Provide the [x, y] coordinate of the cell's center where the given text is located.  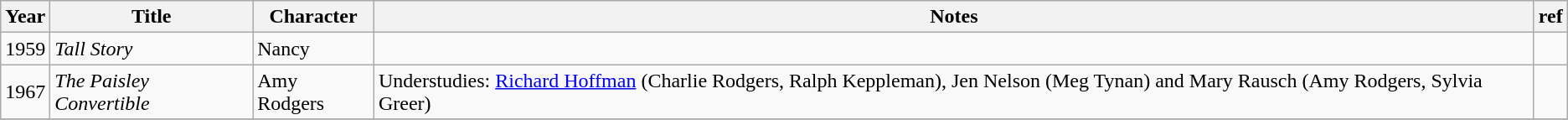
The Paisley Convertible [152, 92]
1967 [25, 92]
Character [313, 17]
Notes [953, 17]
Nancy [313, 49]
Understudies: Richard Hoffman (Charlie Rodgers, Ralph Keppleman), Jen Nelson (Meg Tynan) and Mary Rausch (Amy Rodgers, Sylvia Greer) [953, 92]
Tall Story [152, 49]
1959 [25, 49]
ref [1550, 17]
Year [25, 17]
Amy Rodgers [313, 92]
Title [152, 17]
